Provide the [x, y] coordinate of the cell's center where the given text is located.  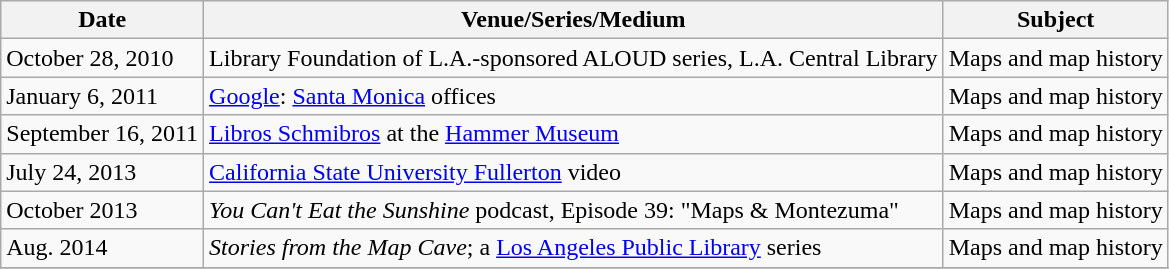
July 24, 2013 [102, 172]
Aug. 2014 [102, 248]
California State University Fullerton video [574, 172]
September 16, 2011 [102, 134]
Google: Santa Monica offices [574, 96]
Date [102, 20]
Subject [1056, 20]
January 6, 2011 [102, 96]
Library Foundation of L.A.-sponsored ALOUD series, L.A. Central Library [574, 58]
You Can't Eat the Sunshine podcast, Episode 39: "Maps & Montezuma" [574, 210]
October 2013 [102, 210]
Venue/Series/Medium [574, 20]
Libros Schmibros at the Hammer Museum [574, 134]
Stories from the Map Cave; a Los Angeles Public Library series [574, 248]
October 28, 2010 [102, 58]
